Search for the cell housing the specified text and yield its (X, Y) center coordinate. 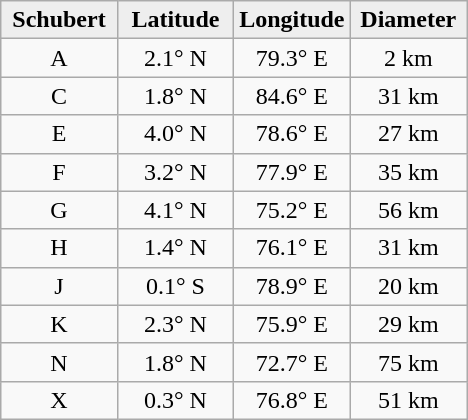
75.9° E (292, 324)
F (59, 172)
20 km (408, 286)
2.3° N (175, 324)
76.1° E (292, 248)
Schubert (59, 20)
J (59, 286)
27 km (408, 134)
75 km (408, 362)
4.0° N (175, 134)
K (59, 324)
51 km (408, 400)
2 km (408, 58)
0.3° N (175, 400)
79.3° E (292, 58)
56 km (408, 210)
78.9° E (292, 286)
4.1° N (175, 210)
X (59, 400)
Latitude (175, 20)
78.6° E (292, 134)
C (59, 96)
2.1° N (175, 58)
72.7° E (292, 362)
29 km (408, 324)
E (59, 134)
0.1° S (175, 286)
84.6° E (292, 96)
Diameter (408, 20)
G (59, 210)
3.2° N (175, 172)
A (59, 58)
H (59, 248)
76.8° E (292, 400)
N (59, 362)
Longitude (292, 20)
35 km (408, 172)
77.9° E (292, 172)
75.2° E (292, 210)
1.4° N (175, 248)
